Output the [x, y] coordinate of the center of the cell containing the given text.  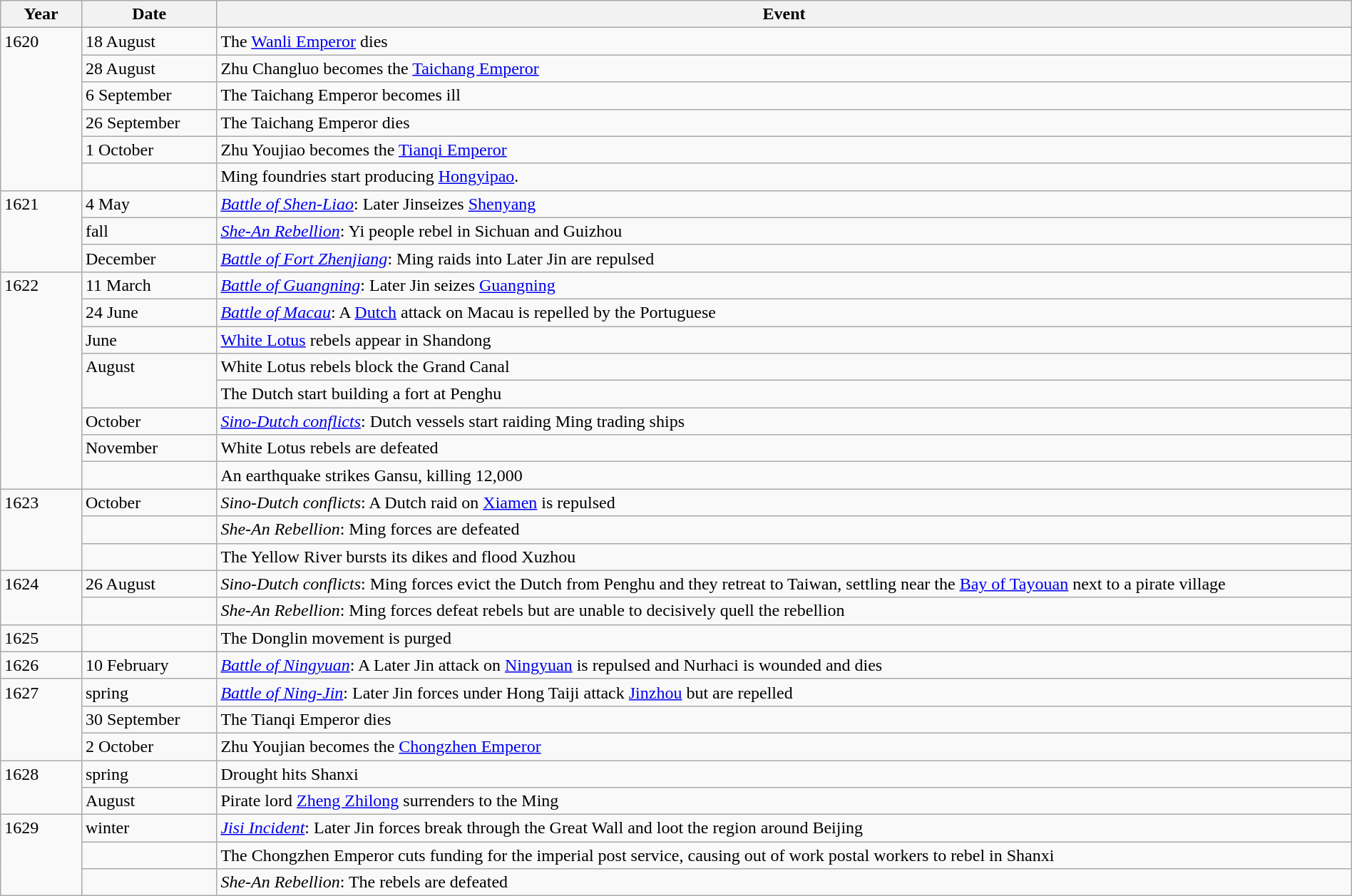
November [148, 448]
White Lotus rebels appear in Shandong [784, 340]
1626 [41, 665]
26 September [148, 123]
Sino-Dutch conflicts: A Dutch raid on Xiamen is repulsed [784, 503]
1 October [148, 150]
December [148, 258]
The Dutch start building a fort at Penghu [784, 394]
Zhu Youjian becomes the Chongzhen Emperor [784, 746]
1629 [41, 855]
1627 [41, 719]
The Taichang Emperor becomes ill [784, 96]
She-An Rebellion: Yi people rebel in Sichuan and Guizhou [784, 231]
1621 [41, 231]
She-An Rebellion: The rebels are defeated [784, 882]
4 May [148, 204]
Date [148, 14]
Event [784, 14]
White Lotus rebels are defeated [784, 448]
Battle of Guangning: Later Jin seizes Guangning [784, 285]
June [148, 340]
Battle of Ning-Jin: Later Jin forces under Hong Taiji attack Jinzhou but are repelled [784, 692]
6 September [148, 96]
An earthquake strikes Gansu, killing 12,000 [784, 475]
The Taichang Emperor dies [784, 123]
fall [148, 231]
Sino-Dutch conflicts: Ming forces evict the Dutch from Penghu and they retreat to Taiwan, settling near the Bay of Tayouan next to a pirate village [784, 584]
Battle of Ningyuan: A Later Jin attack on Ningyuan is repulsed and Nurhaci is wounded and dies [784, 665]
Battle of Fort Zhenjiang: Ming raids into Later Jin are repulsed [784, 258]
1622 [41, 380]
The Tianqi Emperor dies [784, 719]
The Wanli Emperor dies [784, 41]
She-An Rebellion: Ming forces are defeated [784, 530]
Drought hits Shanxi [784, 773]
28 August [148, 68]
Battle of Macau: A Dutch attack on Macau is repelled by the Portuguese [784, 312]
Pirate lord Zheng Zhilong surrenders to the Ming [784, 801]
24 June [148, 312]
1623 [41, 530]
Year [41, 14]
11 March [148, 285]
1620 [41, 109]
The Donglin movement is purged [784, 638]
The Yellow River bursts its dikes and flood Xuzhou [784, 557]
Ming foundries start producing Hongyipao. [784, 177]
winter [148, 828]
1625 [41, 638]
2 October [148, 746]
She-An Rebellion: Ming forces defeat rebels but are unable to decisively quell the rebellion [784, 611]
18 August [148, 41]
26 August [148, 584]
Zhu Youjiao becomes the Tianqi Emperor [784, 150]
White Lotus rebels block the Grand Canal [784, 367]
1628 [41, 787]
10 February [148, 665]
Battle of Shen-Liao: Later Jinseizes Shenyang [784, 204]
Sino-Dutch conflicts: Dutch vessels start raiding Ming trading ships [784, 421]
Jisi Incident: Later Jin forces break through the Great Wall and loot the region around Beijing [784, 828]
1624 [41, 597]
Zhu Changluo becomes the Taichang Emperor [784, 68]
30 September [148, 719]
The Chongzhen Emperor cuts funding for the imperial post service, causing out of work postal workers to rebel in Shanxi [784, 855]
